Scan for the cell matching the given text and deliver its [x, y] coordinate at center. 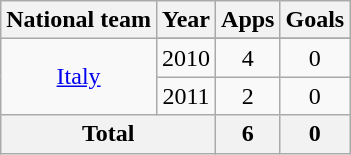
National team [79, 20]
2 [248, 96]
Italy [79, 77]
2011 [186, 96]
Year [186, 20]
4 [248, 58]
Total [108, 134]
6 [248, 134]
2010 [186, 58]
Apps [248, 20]
Goals [315, 20]
